For the text-containing cell, return its midpoint in (x, y) coordinate format. 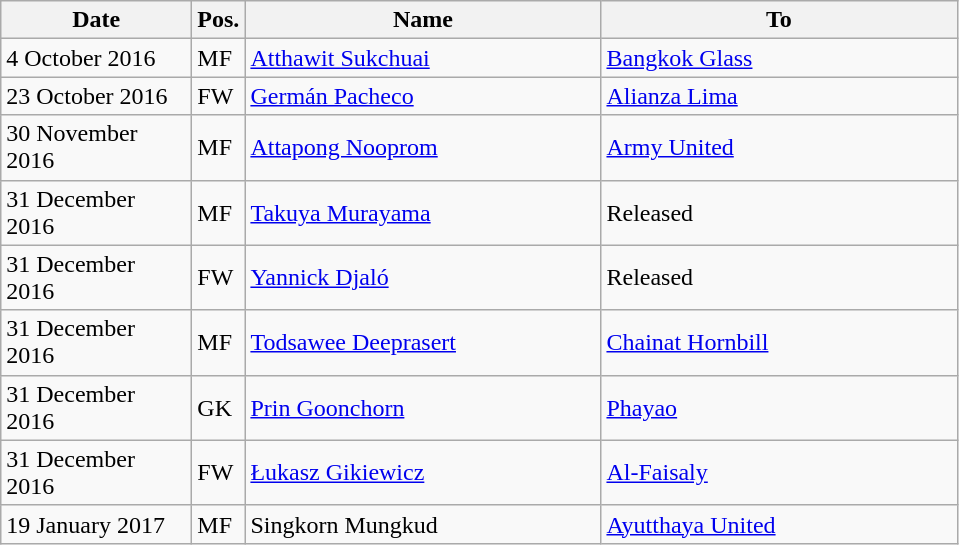
GK (218, 408)
4 October 2016 (96, 58)
Alianza Lima (779, 96)
Atthawit Sukchuai (423, 58)
Al-Faisaly (779, 472)
Prin Goonchorn (423, 408)
Phayao (779, 408)
19 January 2017 (96, 524)
To (779, 20)
Chainat Hornbill (779, 342)
Name (423, 20)
Todsawee Deeprasert (423, 342)
Łukasz Gikiewicz (423, 472)
Yannick Djaló (423, 278)
30 November 2016 (96, 148)
Bangkok Glass (779, 58)
Takuya Murayama (423, 212)
Singkorn Mungkud (423, 524)
Ayutthaya United (779, 524)
Germán Pacheco (423, 96)
23 October 2016 (96, 96)
Pos. (218, 20)
Attapong Nooprom (423, 148)
Army United (779, 148)
Date (96, 20)
